Find where the given text appears and provide that cell's center as [x, y] coordinate. 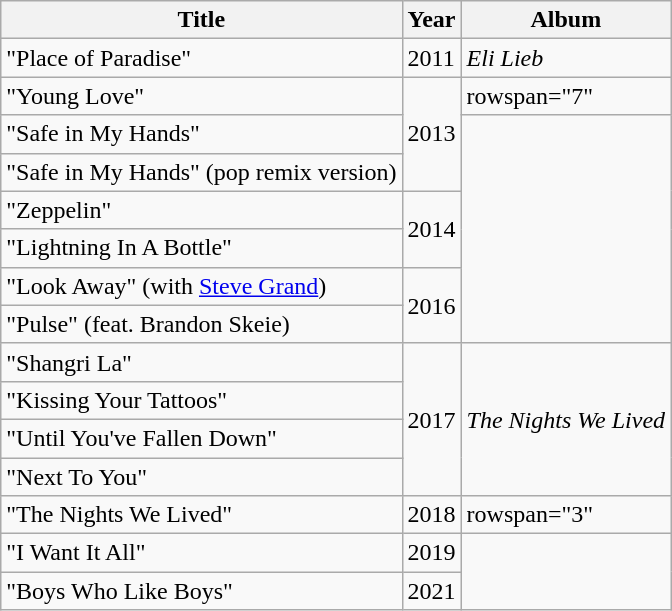
"Kissing Your Tattoos" [202, 400]
2019 [432, 553]
"Look Away" (with Steve Grand) [202, 286]
rowspan="3" [566, 515]
"Lightning In A Bottle" [202, 248]
"Safe in My Hands" [202, 134]
2013 [432, 134]
Album [566, 20]
rowspan="7" [566, 96]
Eli Lieb [566, 58]
"I Want It All" [202, 553]
2016 [432, 305]
"Shangri La" [202, 362]
2017 [432, 419]
"The Nights We Lived" [202, 515]
"Zeppelin" [202, 210]
"Next To You" [202, 477]
2011 [432, 58]
"Place of Paradise" [202, 58]
"Pulse" (feat. Brandon Skeie) [202, 324]
"Young Love" [202, 96]
"Until You've Fallen Down" [202, 438]
2018 [432, 515]
Year [432, 20]
Title [202, 20]
2014 [432, 229]
2021 [432, 591]
"Safe in My Hands" (pop remix version) [202, 172]
"Boys Who Like Boys" [202, 591]
The Nights We Lived [566, 419]
